Extract the (x, y) coordinate from the center of the cell holding the provided text.  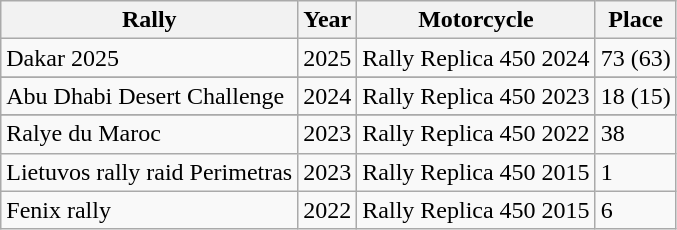
38 (636, 134)
Rally Replica 450 2024 (476, 58)
Motorcycle (476, 20)
Rally (150, 20)
2024 (328, 96)
Abu Dhabi Desert Challenge (150, 96)
Year (328, 20)
Place (636, 20)
Rally Replica 450 2022 (476, 134)
Rally Replica 450 2023 (476, 96)
Dakar 2025 (150, 58)
1 (636, 172)
2022 (328, 210)
6 (636, 210)
Ralye du Maroc (150, 134)
2025 (328, 58)
Lietuvos rally raid Perimetras (150, 172)
73 (63) (636, 58)
Fenix rally (150, 210)
18 (15) (636, 96)
